Extract the [x, y] coordinate from the center of the cell holding the provided text.  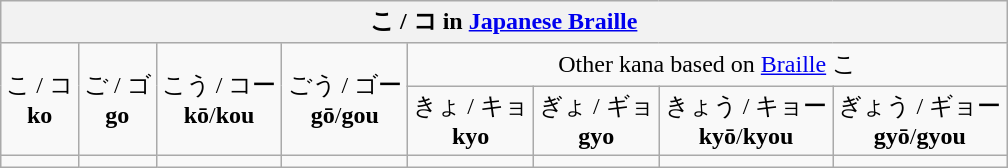
こ / コ in Japanese Braille [504, 22]
ごう / ゴー gō/gou [345, 99]
きょ / キョ kyo [471, 121]
ぎょ / ギョ gyo [596, 121]
こう / コー kō/kou [219, 99]
きょう / キョー kyō/kyou [746, 121]
Other kana based on Braille こ [708, 64]
こ / コ ko [40, 99]
ぎょう / ギョー gyō/gyou [920, 121]
ご / ゴ go [117, 99]
